Return the [X, Y] coordinate for the center point of the cell that contains the specified text.  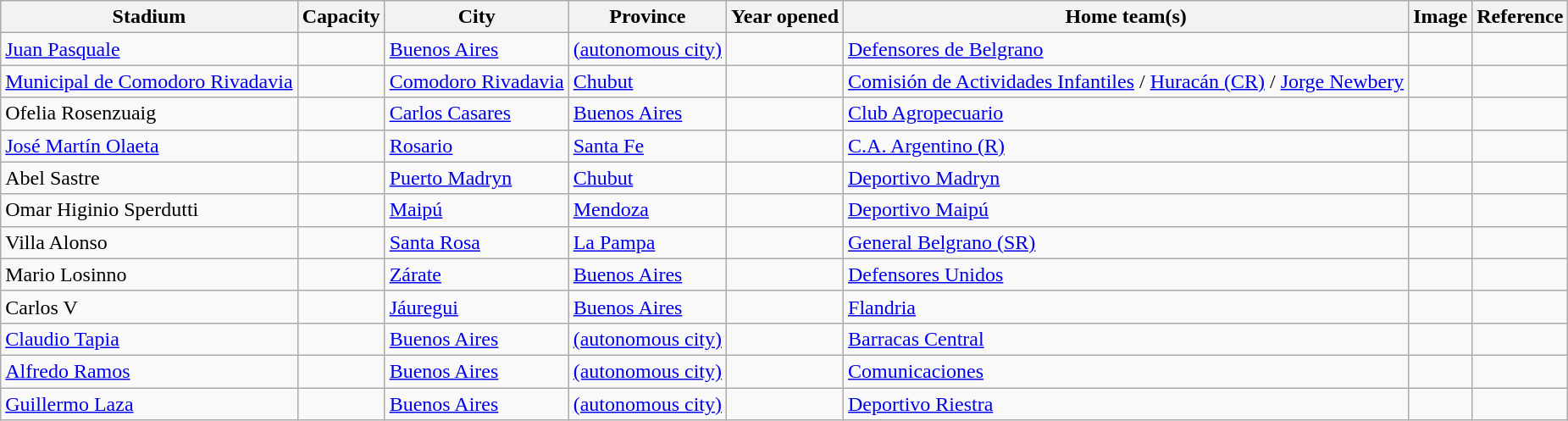
Reference [1520, 17]
Year opened [785, 17]
Puerto Madryn [476, 178]
Jáuregui [476, 307]
José Martín Olaeta [149, 146]
Flandria [1127, 307]
Capacity [341, 17]
Comisión de Actividades Infantiles / Huracán (CR) / Jorge Newbery [1127, 81]
Mendoza [647, 210]
Home team(s) [1127, 17]
Abel Sastre [149, 178]
Municipal de Comodoro Rivadavia [149, 81]
C.A. Argentino (R) [1127, 146]
Deportivo Madryn [1127, 178]
Province [647, 17]
Defensores de Belgrano [1127, 49]
Stadium [149, 17]
Villa Alonso [149, 242]
Barracas Central [1127, 339]
Santa Rosa [476, 242]
Zárate [476, 274]
Guillermo Laza [149, 404]
Defensores Unidos [1127, 274]
Deportivo Maipú [1127, 210]
City [476, 17]
Juan Pasquale [149, 49]
Alfredo Ramos [149, 371]
Ofelia Rosenzuaig [149, 114]
Carlos V [149, 307]
Claudio Tapia [149, 339]
Omar Higinio Sperdutti [149, 210]
Club Agropecuario [1127, 114]
Rosario [476, 146]
Comunicaciones [1127, 371]
Deportivo Riestra [1127, 404]
Image [1440, 17]
La Pampa [647, 242]
Maipú [476, 210]
Comodoro Rivadavia [476, 81]
Carlos Casares [476, 114]
Santa Fe [647, 146]
General Belgrano (SR) [1127, 242]
Mario Losinno [149, 274]
